Extract the [X, Y] coordinate from the center of the cell holding the provided text.  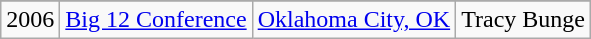
Oklahoma City, OK [354, 20]
Tracy Bunge [524, 20]
2006 [30, 20]
Big 12 Conference [156, 20]
